Output the (X, Y) coordinate of the center of the cell containing the given text.  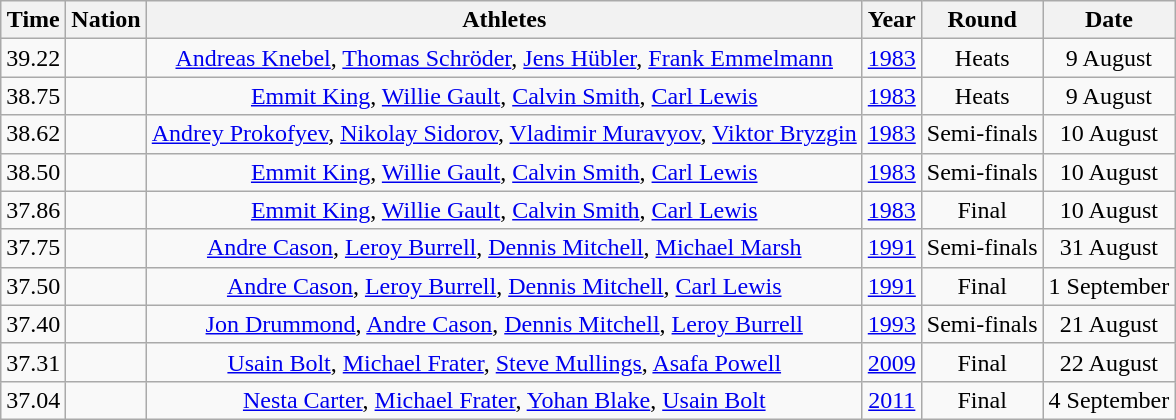
Date (1109, 20)
38.50 (34, 172)
Time (34, 20)
Nation (106, 20)
37.75 (34, 248)
21 August (1109, 324)
39.22 (34, 58)
1 September (1109, 286)
37.31 (34, 362)
2009 (892, 362)
4 September (1109, 400)
Round (982, 20)
Usain Bolt, Michael Frater, Steve Mullings, Asafa Powell (504, 362)
31 August (1109, 248)
Andrey Prokofyev, Nikolay Sidorov, Vladimir Muravyov, Viktor Bryzgin (504, 134)
38.62 (34, 134)
37.04 (34, 400)
Andre Cason, Leroy Burrell, Dennis Mitchell, Carl Lewis (504, 286)
Nesta Carter, Michael Frater, Yohan Blake, Usain Bolt (504, 400)
38.75 (34, 96)
2011 (892, 400)
37.50 (34, 286)
Athletes (504, 20)
37.86 (34, 210)
37.40 (34, 324)
1993 (892, 324)
Year (892, 20)
22 August (1109, 362)
Andreas Knebel, Thomas Schröder, Jens Hübler, Frank Emmelmann (504, 58)
Jon Drummond, Andre Cason, Dennis Mitchell, Leroy Burrell (504, 324)
Andre Cason, Leroy Burrell, Dennis Mitchell, Michael Marsh (504, 248)
